Find where the given text appears and provide that cell's center as [X, Y] coordinate. 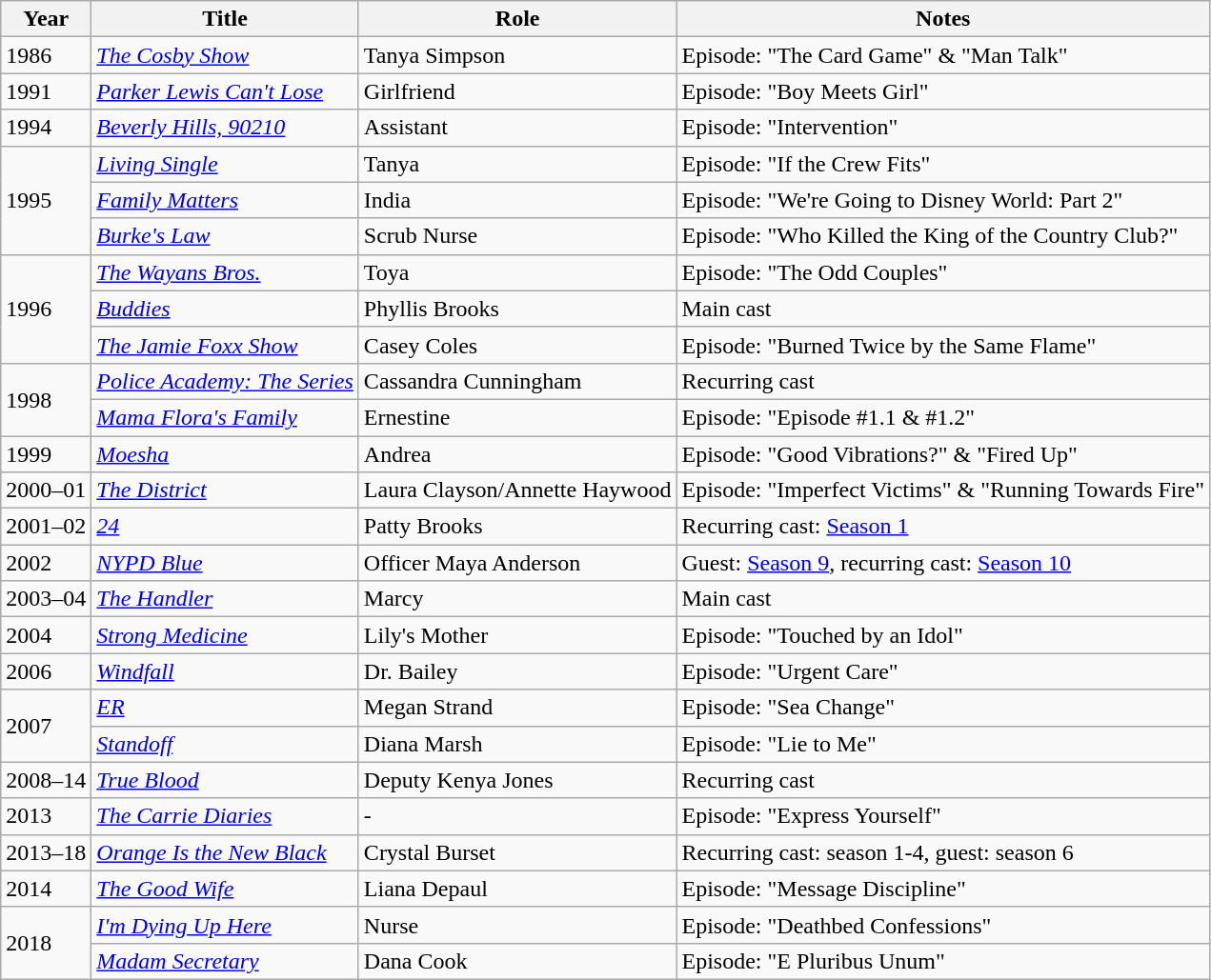
Episode: "Message Discipline" [943, 889]
Mama Flora's Family [225, 417]
Officer Maya Anderson [517, 563]
Living Single [225, 164]
Madam Secretary [225, 961]
Episode: "The Card Game" & "Man Talk" [943, 55]
Year [46, 19]
Parker Lewis Can't Lose [225, 91]
I'm Dying Up Here [225, 925]
Episode: "Who Killed the King of the Country Club?" [943, 236]
The Good Wife [225, 889]
Laura Clayson/Annette Haywood [517, 490]
Diana Marsh [517, 744]
Deputy Kenya Jones [517, 780]
Casey Coles [517, 345]
2002 [46, 563]
Megan Strand [517, 708]
Tanya Simpson [517, 55]
2018 [46, 943]
True Blood [225, 780]
1995 [46, 200]
Burke's Law [225, 236]
2006 [46, 671]
- [517, 816]
Episode: "Burned Twice by the Same Flame" [943, 345]
1996 [46, 309]
The Jamie Foxx Show [225, 345]
Episode: "Lie to Me" [943, 744]
1999 [46, 454]
2001–02 [46, 527]
Episode: "Imperfect Victims" & "Running Towards Fire" [943, 490]
2013 [46, 816]
Episode: "Express Yourself" [943, 816]
Marcy [517, 599]
Notes [943, 19]
Episode: "If the Crew Fits" [943, 164]
Episode: "Episode #1.1 & #1.2" [943, 417]
The Cosby Show [225, 55]
Recurring cast: Season 1 [943, 527]
Phyllis Brooks [517, 309]
Toya [517, 272]
1986 [46, 55]
Lily's Mother [517, 635]
Windfall [225, 671]
Tanya [517, 164]
Scrub Nurse [517, 236]
Dr. Bailey [517, 671]
Buddies [225, 309]
Episode: "E Pluribus Unum" [943, 961]
Police Academy: The Series [225, 381]
Nurse [517, 925]
Episode: "Good Vibrations?" & "Fired Up" [943, 454]
Liana Depaul [517, 889]
Recurring cast: season 1-4, guest: season 6 [943, 852]
Assistant [517, 128]
Episode: "Boy Meets Girl" [943, 91]
Guest: Season 9, recurring cast: Season 10 [943, 563]
The District [225, 490]
Family Matters [225, 200]
ER [225, 708]
The Handler [225, 599]
2000–01 [46, 490]
Beverly Hills, 90210 [225, 128]
Episode: "We're Going to Disney World: Part 2" [943, 200]
Episode: "Touched by an Idol" [943, 635]
The Wayans Bros. [225, 272]
NYPD Blue [225, 563]
2003–04 [46, 599]
Moesha [225, 454]
Episode: "Urgent Care" [943, 671]
Role [517, 19]
1998 [46, 399]
2013–18 [46, 852]
2007 [46, 726]
Girlfriend [517, 91]
Strong Medicine [225, 635]
2014 [46, 889]
Andrea [517, 454]
Standoff [225, 744]
Dana Cook [517, 961]
Crystal Burset [517, 852]
Episode: "The Odd Couples" [943, 272]
2004 [46, 635]
2008–14 [46, 780]
Episode: "Deathbed Confessions" [943, 925]
Cassandra Cunningham [517, 381]
1994 [46, 128]
Ernestine [517, 417]
Title [225, 19]
Episode: "Intervention" [943, 128]
The Carrie Diaries [225, 816]
India [517, 200]
24 [225, 527]
Patty Brooks [517, 527]
Orange Is the New Black [225, 852]
1991 [46, 91]
Episode: "Sea Change" [943, 708]
